Detect which cell encompasses the target text, then output its [X, Y] center coordinate. 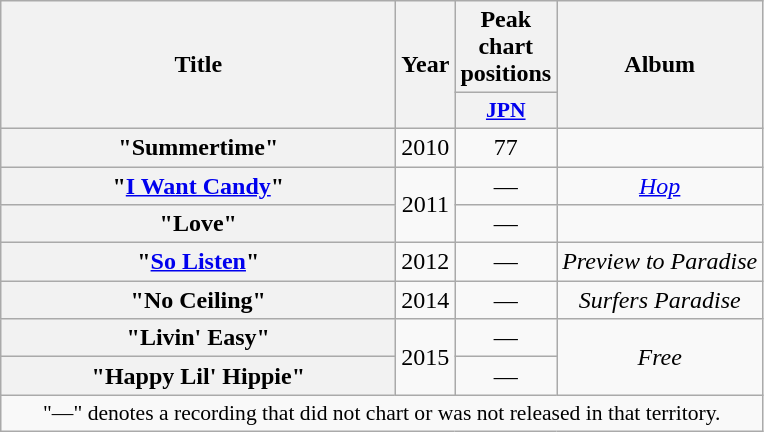
Surfers Paradise [660, 300]
"So Listen" [198, 262]
77 [506, 147]
2014 [426, 300]
Title [198, 65]
2015 [426, 357]
"I Want Candy" [198, 185]
2012 [426, 262]
Year [426, 65]
2011 [426, 204]
Hop [660, 185]
JPN [506, 111]
"Livin' Easy" [198, 338]
2010 [426, 147]
Preview to Paradise [660, 262]
Album [660, 65]
"Love" [198, 224]
Free [660, 357]
"Happy Lil' Hippie" [198, 376]
"—" denotes a recording that did not chart or was not released in that territory. [382, 413]
"No Ceiling" [198, 300]
Peak chart positions [506, 47]
"Summertime" [198, 147]
